Output the [X, Y] coordinate of the center of the cell containing the given text.  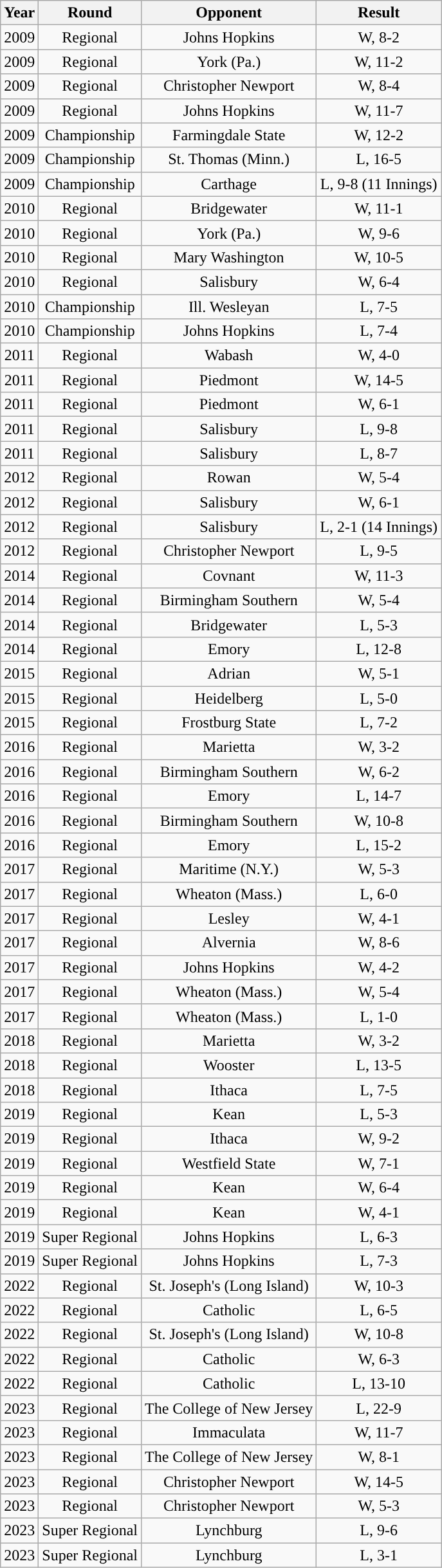
W, 6-3 [379, 1359]
L, 6-5 [379, 1310]
Year [19, 13]
W, 7-1 [379, 1163]
L, 13-5 [379, 1065]
W, 9-2 [379, 1139]
W, 11-3 [379, 576]
L, 2-1 (14 Innings) [379, 527]
Westfield State [229, 1163]
Ill. Wesleyan [229, 307]
Wooster [229, 1065]
L, 22-9 [379, 1408]
L, 5-0 [379, 698]
L, 6-3 [379, 1237]
Maritime (N.Y.) [229, 870]
Opponent [229, 13]
L, 14-7 [379, 796]
L, 9-8 [379, 429]
W, 8-2 [379, 37]
W, 8-6 [379, 943]
Round [90, 13]
L, 15-2 [379, 845]
L, 7-3 [379, 1261]
Adrian [229, 673]
W, 11-1 [379, 208]
L, 7-2 [379, 723]
Result [379, 13]
Covnant [229, 576]
W, 11-2 [379, 62]
L, 9-8 (11 Innings) [379, 184]
L, 13-10 [379, 1383]
L, 9-5 [379, 551]
L, 8-7 [379, 453]
Immaculata [229, 1432]
W, 10-5 [379, 257]
Rowan [229, 478]
W, 8-1 [379, 1457]
L, 7-4 [379, 331]
W, 4-0 [379, 356]
Frostburg State [229, 723]
L, 1-0 [379, 1016]
Lesley [229, 918]
L, 16-5 [379, 160]
St. Thomas (Minn.) [229, 160]
Carthage [229, 184]
W, 9-6 [379, 233]
Alvernia [229, 943]
W, 10-3 [379, 1286]
Wabash [229, 356]
L, 12-8 [379, 649]
L, 9-6 [379, 1531]
Heidelberg [229, 698]
Farmingdale State [229, 135]
W, 4-2 [379, 967]
W, 6-2 [379, 772]
W, 5-1 [379, 673]
Mary Washington [229, 257]
L, 6-0 [379, 894]
W, 12-2 [379, 135]
W, 8-4 [379, 86]
L, 3-1 [379, 1555]
